Return [X, Y] of the center of cell containing provided text 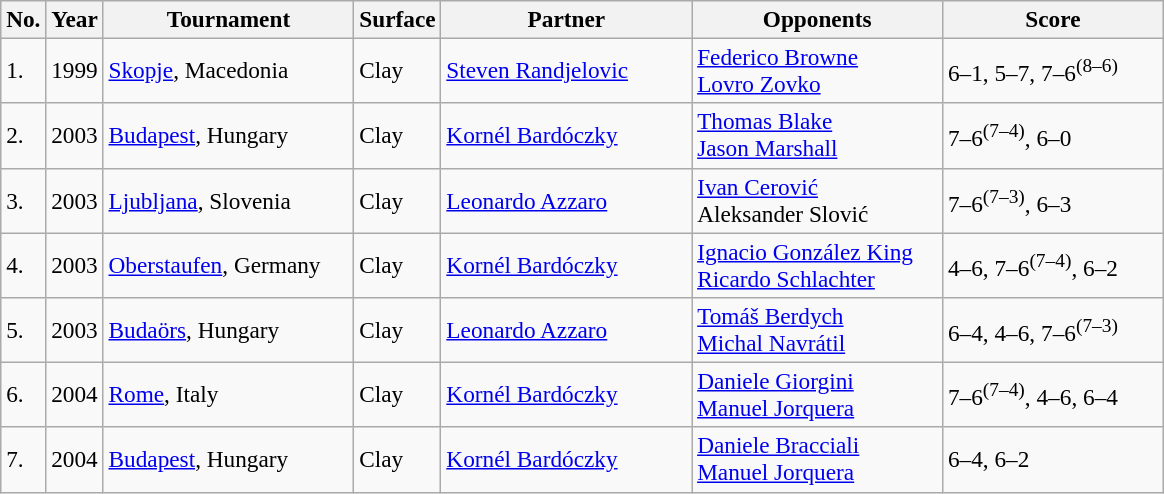
Daniele Giorgini Manuel Jorquera [818, 394]
Score [1054, 19]
Year [74, 19]
Oberstaufen, Germany [228, 264]
Ivan Cerović Aleksander Slović [818, 200]
Federico Browne Lovro Zovko [818, 70]
Rome, Italy [228, 394]
6–1, 5–7, 7–6(8–6) [1054, 70]
Tournament [228, 19]
Thomas Blake Jason Marshall [818, 136]
Tomáš Berdych Michal Navrátil [818, 330]
Budaörs, Hungary [228, 330]
4. [24, 264]
1. [24, 70]
1999 [74, 70]
Ignacio González King Ricardo Schlachter [818, 264]
Partner [566, 19]
Steven Randjelovic [566, 70]
2. [24, 136]
7–6(7–3), 6–3 [1054, 200]
Skopje, Macedonia [228, 70]
Opponents [818, 19]
No. [24, 19]
7–6(7–4), 4–6, 6–4 [1054, 394]
Surface [398, 19]
7. [24, 460]
Ljubljana, Slovenia [228, 200]
6–4, 4–6, 7–6(7–3) [1054, 330]
7–6(7–4), 6–0 [1054, 136]
4–6, 7–6(7–4), 6–2 [1054, 264]
6. [24, 394]
Daniele Bracciali Manuel Jorquera [818, 460]
6–4, 6–2 [1054, 460]
5. [24, 330]
3. [24, 200]
